Return the (x, y) coordinate for the center point of the cell that contains the specified text.  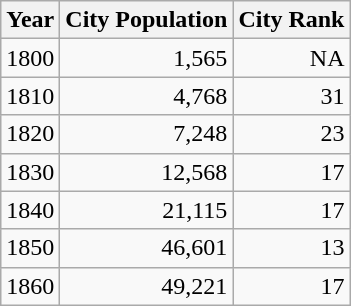
31 (292, 96)
23 (292, 134)
1810 (30, 96)
1850 (30, 248)
46,601 (146, 248)
1820 (30, 134)
City Population (146, 20)
1840 (30, 210)
49,221 (146, 286)
21,115 (146, 210)
7,248 (146, 134)
1800 (30, 58)
13 (292, 248)
12,568 (146, 172)
Year (30, 20)
NA (292, 58)
4,768 (146, 96)
1,565 (146, 58)
1860 (30, 286)
City Rank (292, 20)
1830 (30, 172)
